Return the [x, y] coordinate for the center point of the cell that contains the specified text.  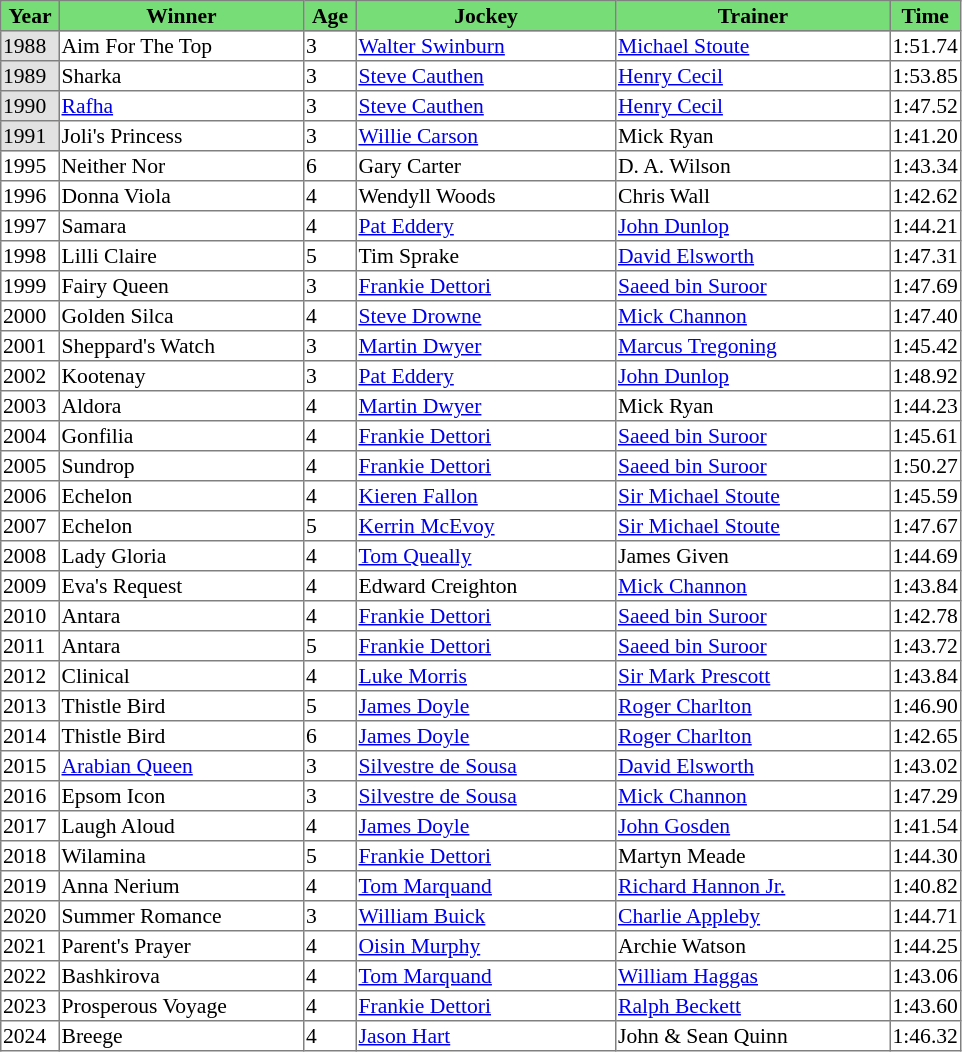
Year [30, 16]
2010 [30, 616]
2015 [30, 766]
Neither Nor [181, 166]
Jockey [486, 16]
2005 [30, 466]
1989 [30, 76]
1:47.52 [925, 106]
Kieren Fallon [486, 496]
Gary Carter [486, 166]
Sundrop [181, 466]
2020 [30, 916]
Wilamina [181, 856]
Wendyll Woods [486, 196]
Archie Watson [753, 946]
Tim Sprake [486, 256]
Ralph Beckett [753, 1006]
James Given [753, 556]
2016 [30, 796]
Marcus Tregoning [753, 346]
1:44.25 [925, 946]
1:43.02 [925, 766]
Charlie Appleby [753, 916]
1990 [30, 106]
Sir Mark Prescott [753, 676]
William Buick [486, 916]
Eva's Request [181, 586]
1:41.54 [925, 826]
1998 [30, 256]
Jason Hart [486, 1036]
Rafha [181, 106]
Michael Stoute [753, 46]
1:43.72 [925, 646]
Fairy Queen [181, 286]
2007 [30, 526]
Tom Queally [486, 556]
2022 [30, 976]
2014 [30, 736]
1:43.06 [925, 976]
Gonfilia [181, 436]
Edward Creighton [486, 586]
John Gosden [753, 826]
Joli's Princess [181, 136]
Arabian Queen [181, 766]
1:47.29 [925, 796]
Winner [181, 16]
D. A. Wilson [753, 166]
1988 [30, 46]
1:43.60 [925, 1006]
1:44.71 [925, 916]
2009 [30, 586]
2003 [30, 406]
Summer Romance [181, 916]
Sheppard's Watch [181, 346]
1997 [30, 226]
1:42.78 [925, 616]
2012 [30, 676]
2006 [30, 496]
1:43.34 [925, 166]
2024 [30, 1036]
2008 [30, 556]
Golden Silca [181, 316]
Oisin Murphy [486, 946]
Kootenay [181, 376]
Time [925, 16]
Clinical [181, 676]
1:44.30 [925, 856]
Samara [181, 226]
1:44.23 [925, 406]
Age [330, 16]
2018 [30, 856]
1:45.42 [925, 346]
1:44.69 [925, 556]
2017 [30, 826]
Walter Swinburn [486, 46]
Kerrin McEvoy [486, 526]
Trainer [753, 16]
2004 [30, 436]
Prosperous Voyage [181, 1006]
2023 [30, 1006]
1:50.27 [925, 466]
John & Sean Quinn [753, 1036]
2000 [30, 316]
Lady Gloria [181, 556]
Anna Nerium [181, 886]
Lilli Claire [181, 256]
Laugh Aloud [181, 826]
Martyn Meade [753, 856]
2021 [30, 946]
Parent's Prayer [181, 946]
1995 [30, 166]
1:42.65 [925, 736]
Willie Carson [486, 136]
1:42.62 [925, 196]
1991 [30, 136]
1:48.92 [925, 376]
Epsom Icon [181, 796]
1:45.59 [925, 496]
2011 [30, 646]
1:51.74 [925, 46]
Chris Wall [753, 196]
Breege [181, 1036]
1:46.90 [925, 706]
1:47.40 [925, 316]
1:47.31 [925, 256]
1:46.32 [925, 1036]
1:45.61 [925, 436]
1999 [30, 286]
Sharka [181, 76]
1:53.85 [925, 76]
Richard Hannon Jr. [753, 886]
2019 [30, 886]
Luke Morris [486, 676]
2002 [30, 376]
1:47.69 [925, 286]
Donna Viola [181, 196]
1996 [30, 196]
1:41.20 [925, 136]
Aim For The Top [181, 46]
2013 [30, 706]
2001 [30, 346]
William Haggas [753, 976]
Aldora [181, 406]
1:40.82 [925, 886]
Steve Drowne [486, 316]
1:47.67 [925, 526]
1:44.21 [925, 226]
Bashkirova [181, 976]
